Capture the cell that displays the provided text and extract its [x, y] central coordinate. 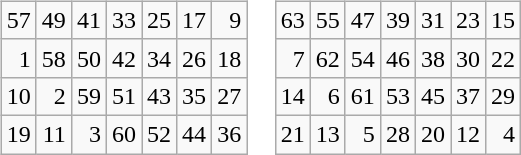
50 [88, 58]
4 [504, 134]
39 [398, 20]
63 [292, 20]
30 [468, 58]
62 [328, 58]
46 [398, 58]
61 [362, 96]
15 [504, 20]
18 [230, 58]
35 [194, 96]
37 [468, 96]
11 [54, 134]
42 [124, 58]
45 [432, 96]
38 [432, 58]
17 [194, 20]
51 [124, 96]
41 [88, 20]
49 [54, 20]
20 [432, 134]
19 [18, 134]
7 [292, 58]
3 [88, 134]
6 [328, 96]
52 [160, 134]
34 [160, 58]
33 [124, 20]
53 [398, 96]
21 [292, 134]
10 [18, 96]
13 [328, 134]
26 [194, 58]
44 [194, 134]
28 [398, 134]
14 [292, 96]
55 [328, 20]
59 [88, 96]
27 [230, 96]
43 [160, 96]
57 [18, 20]
58 [54, 58]
47 [362, 20]
25 [160, 20]
54 [362, 58]
2 [54, 96]
22 [504, 58]
1 [18, 58]
9 [230, 20]
36 [230, 134]
5 [362, 134]
31 [432, 20]
23 [468, 20]
12 [468, 134]
29 [504, 96]
60 [124, 134]
